Output the (x, y) coordinate of the center of the cell containing the given text.  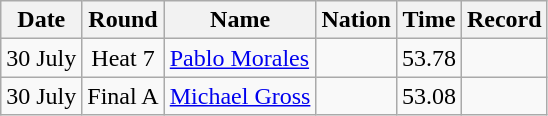
Final A (123, 96)
Nation (356, 20)
53.08 (428, 96)
53.78 (428, 58)
Pablo Morales (240, 58)
Michael Gross (240, 96)
Time (428, 20)
Name (240, 20)
Record (504, 20)
Round (123, 20)
Heat 7 (123, 58)
Date (42, 20)
